Determine the (X, Y) coordinate at the center of the cell enclosing the given text.  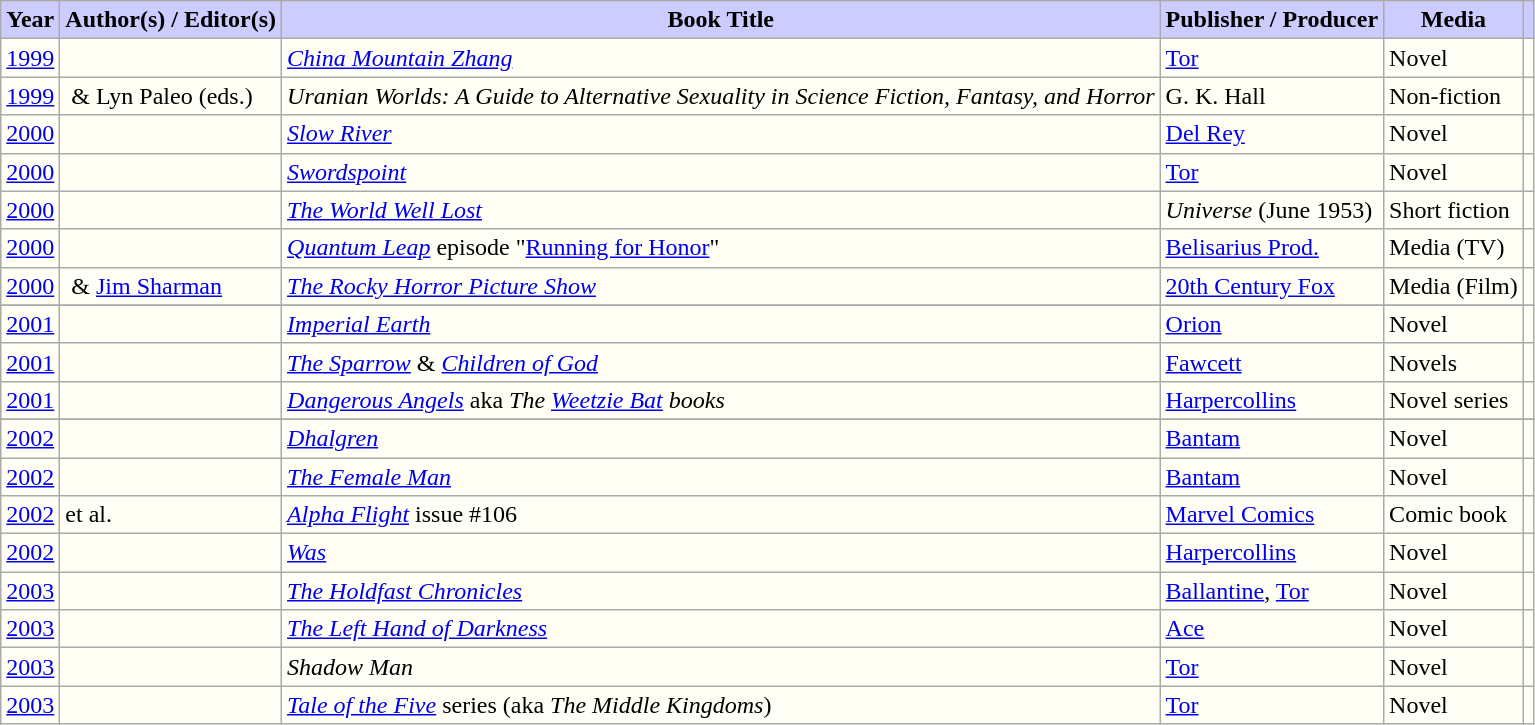
Short fiction (1454, 210)
The Left Hand of Darkness (722, 629)
Uranian Worlds: A Guide to Alternative Sexuality in Science Fiction, Fantasy, and Horror (722, 96)
Novel series (1454, 400)
Media (Film) (1454, 286)
Fawcett (1272, 362)
Media (TV) (1454, 248)
The Sparrow & Children of God (722, 362)
Was (722, 553)
& Lyn Paleo (eds.) (171, 96)
Dangerous Angels aka The Weetzie Bat books (722, 400)
Swordspoint (722, 172)
Ace (1272, 629)
Ballantine, Tor (1272, 591)
The World Well Lost (722, 210)
Alpha Flight issue #106 (722, 515)
Comic book (1454, 515)
G. K. Hall (1272, 96)
Non-fiction (1454, 96)
Imperial Earth (722, 324)
Novels (1454, 362)
Book Title (722, 20)
Orion (1272, 324)
Shadow Man (722, 667)
et al. (171, 515)
Tale of the Five series (aka The Middle Kingdoms) (722, 705)
Dhalgren (722, 438)
Universe (June 1953) (1272, 210)
& Jim Sharman (171, 286)
Author(s) / Editor(s) (171, 20)
The Rocky Horror Picture Show (722, 286)
The Holdfast Chronicles (722, 591)
The Female Man (722, 477)
20th Century Fox (1272, 286)
Year (30, 20)
Marvel Comics (1272, 515)
Quantum Leap episode "Running for Honor" (722, 248)
Belisarius Prod. (1272, 248)
China Mountain Zhang (722, 58)
Media (1454, 20)
Slow River (722, 134)
Publisher / Producer (1272, 20)
Del Rey (1272, 134)
